Locate the cell with the specified text and output its (x, y) center coordinate. 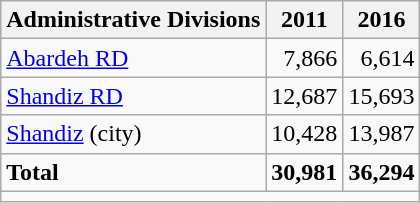
30,981 (304, 172)
15,693 (382, 96)
6,614 (382, 58)
Abardeh RD (134, 58)
Shandiz (city) (134, 134)
7,866 (304, 58)
Administrative Divisions (134, 20)
2016 (382, 20)
Shandiz RD (134, 96)
Total (134, 172)
10,428 (304, 134)
12,687 (304, 96)
2011 (304, 20)
13,987 (382, 134)
36,294 (382, 172)
